From the cell containing the given text, extract its center point as (X, Y) coordinate. 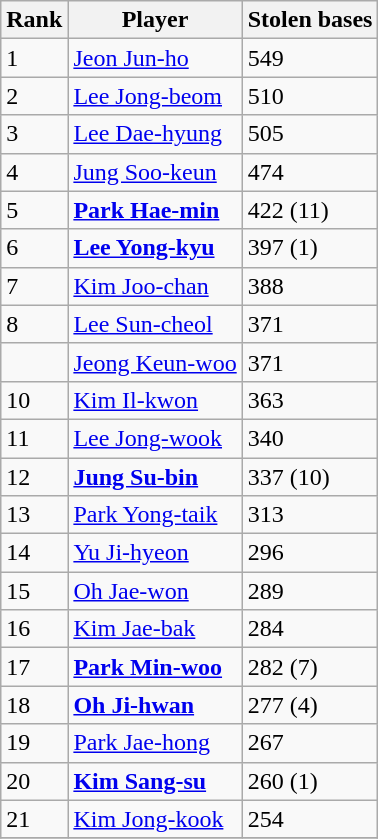
17 (34, 667)
Park Min-woo (155, 667)
20 (34, 781)
282 (7) (310, 667)
Kim Il-kwon (155, 400)
363 (310, 400)
11 (34, 438)
Oh Jae-won (155, 591)
549 (310, 58)
3 (34, 134)
Park Hae-min (155, 210)
Kim Jong-kook (155, 819)
277 (4) (310, 705)
14 (34, 553)
1 (34, 58)
Lee Dae-hyung (155, 134)
21 (34, 819)
5 (34, 210)
4 (34, 172)
Stolen bases (310, 20)
Rank (34, 20)
289 (310, 591)
18 (34, 705)
340 (310, 438)
Lee Jong-beom (155, 96)
388 (310, 286)
Park Jae-hong (155, 743)
Lee Jong-wook (155, 438)
Jung Su-bin (155, 477)
Lee Yong-kyu (155, 248)
12 (34, 477)
254 (310, 819)
Yu Ji-hyeon (155, 553)
Player (155, 20)
6 (34, 248)
284 (310, 629)
313 (310, 515)
Jung Soo-keun (155, 172)
260 (1) (310, 781)
10 (34, 400)
337 (10) (310, 477)
19 (34, 743)
7 (34, 286)
2 (34, 96)
Park Yong-taik (155, 515)
397 (1) (310, 248)
16 (34, 629)
8 (34, 324)
Jeon Jun-ho (155, 58)
267 (310, 743)
510 (310, 96)
505 (310, 134)
422 (11) (310, 210)
Kim Joo-chan (155, 286)
Oh Ji-hwan (155, 705)
296 (310, 553)
474 (310, 172)
Jeong Keun-woo (155, 362)
13 (34, 515)
15 (34, 591)
Lee Sun-cheol (155, 324)
Kim Jae-bak (155, 629)
Kim Sang-su (155, 781)
